Pinpoint the cell where the given text exists, returning its [x, y] midpoint coordinate. 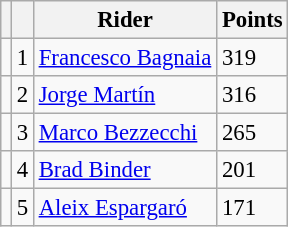
201 [252, 170]
Marco Bezzecchi [124, 133]
Aleix Espargaró [124, 208]
4 [22, 170]
Jorge Martín [124, 95]
1 [22, 58]
Points [252, 20]
3 [22, 133]
5 [22, 208]
Rider [124, 20]
Brad Binder [124, 170]
265 [252, 133]
2 [22, 95]
Francesco Bagnaia [124, 58]
319 [252, 58]
171 [252, 208]
316 [252, 95]
